Extract the [x, y] coordinate from the center of the cell holding the provided text.  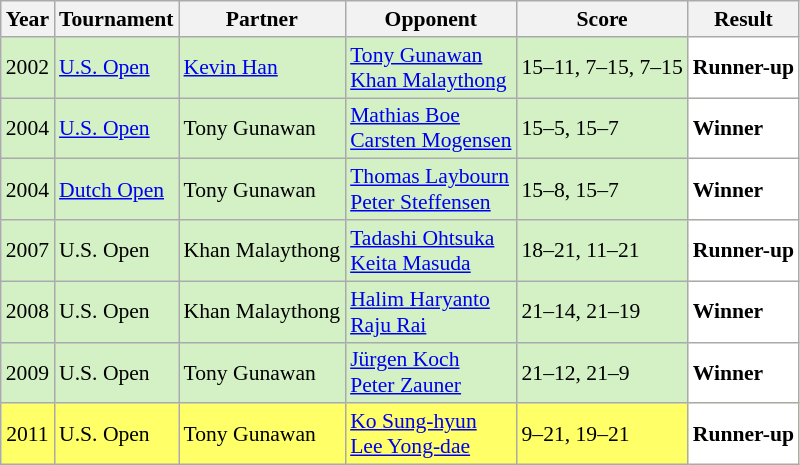
Tony Gunawan Khan Malaythong [430, 68]
Mathias Boe Carsten Mogensen [430, 128]
21–12, 21–9 [602, 372]
Halim Haryanto Raju Rai [430, 312]
15–11, 7–15, 7–15 [602, 68]
15–8, 15–7 [602, 190]
Jürgen Koch Peter Zauner [430, 372]
Kevin Han [262, 68]
21–14, 21–19 [602, 312]
Ko Sung-hyun Lee Yong-dae [430, 434]
9–21, 19–21 [602, 434]
2011 [28, 434]
Opponent [430, 19]
Tadashi Ohtsuka Keita Masuda [430, 250]
15–5, 15–7 [602, 128]
2002 [28, 68]
Result [744, 19]
2008 [28, 312]
Thomas Laybourn Peter Steffensen [430, 190]
Score [602, 19]
18–21, 11–21 [602, 250]
Partner [262, 19]
Year [28, 19]
Tournament [116, 19]
2007 [28, 250]
2009 [28, 372]
Dutch Open [116, 190]
